Return (X, Y) of the center of cell containing provided text 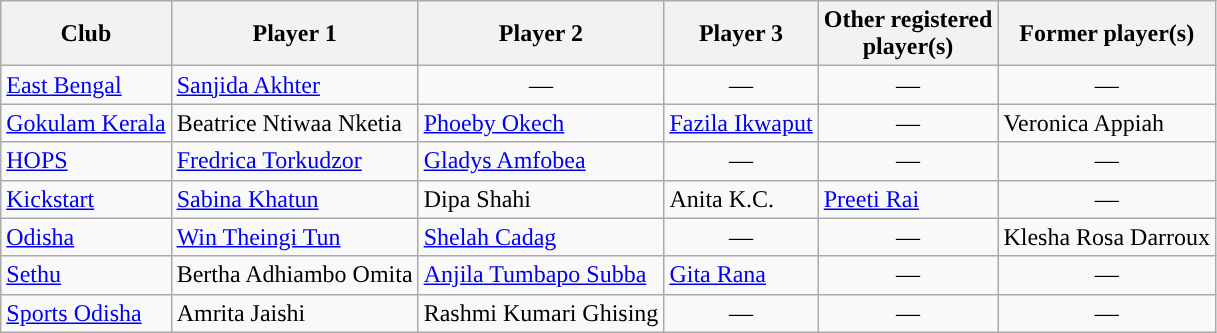
Bertha Adhiambo Omita (294, 275)
Sabina Khatun (294, 199)
Shelah Cadag (541, 237)
Fazila Ikwaput (741, 123)
Player 2 (541, 34)
Player 3 (741, 34)
Preeti Rai (908, 199)
Gokulam Kerala (86, 123)
Veronica Appiah (1107, 123)
Club (86, 34)
Other registeredplayer(s) (908, 34)
Gita Rana (741, 275)
Amrita Jaishi (294, 313)
Dipa Shahi (541, 199)
Beatrice Ntiwaa Nketia (294, 123)
Fredrica Torkudzor (294, 161)
Sethu (86, 275)
East Bengal (86, 85)
Sports Odisha (86, 313)
HOPS (86, 161)
Odisha (86, 237)
Win Theingi Tun (294, 237)
Gladys Amfobea (541, 161)
Phoeby Okech (541, 123)
Kickstart (86, 199)
Sanjida Akhter (294, 85)
Anita K.C. (741, 199)
Rashmi Kumari Ghising (541, 313)
Former player(s) (1107, 34)
Klesha Rosa Darroux (1107, 237)
Anjila Tumbapo Subba (541, 275)
Player 1 (294, 34)
